Determine the [x, y] coordinate at the center of the cell enclosing the given text.  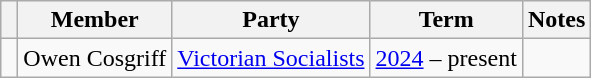
2024 – present [446, 58]
Party [271, 20]
Victorian Socialists [271, 58]
Owen Cosgriff [95, 58]
Member [95, 20]
Notes [556, 20]
Term [446, 20]
